Search for the cell housing the specified text and yield its [X, Y] center coordinate. 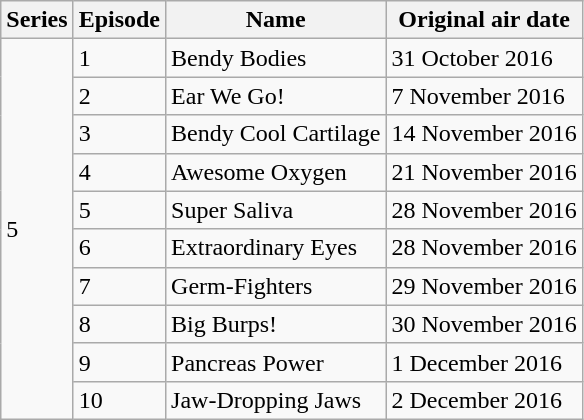
31 October 2016 [484, 58]
Ear We Go! [276, 96]
Awesome Oxygen [276, 172]
Pancreas Power [276, 362]
Bendy Cool Cartilage [276, 134]
10 [119, 400]
8 [119, 324]
21 November 2016 [484, 172]
Jaw-Dropping Jaws [276, 400]
Germ-Fighters [276, 286]
Super Saliva [276, 210]
Episode [119, 20]
9 [119, 362]
7 November 2016 [484, 96]
2 [119, 96]
6 [119, 248]
3 [119, 134]
1 [119, 58]
30 November 2016 [484, 324]
Series [37, 20]
Extraordinary Eyes [276, 248]
Name [276, 20]
Big Burps! [276, 324]
7 [119, 286]
Bendy Bodies [276, 58]
14 November 2016 [484, 134]
29 November 2016 [484, 286]
Original air date [484, 20]
4 [119, 172]
1 December 2016 [484, 362]
2 December 2016 [484, 400]
